Find where the given text appears and provide that cell's center as (x, y) coordinate. 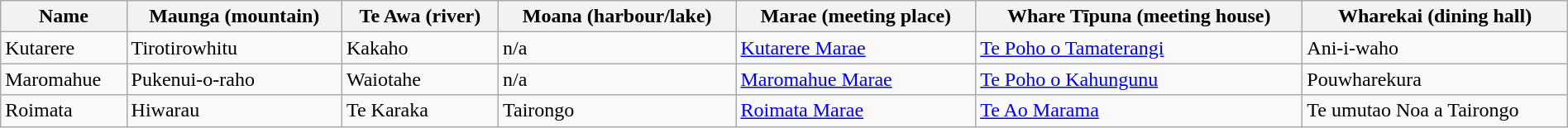
Te Poho o Tamaterangi (1140, 48)
Ani-i-waho (1435, 48)
Te umutao Noa a Tairongo (1435, 111)
Te Awa (river) (420, 17)
Wharekai (dining hall) (1435, 17)
Maromahue (64, 79)
Waiotahe (420, 79)
Pukenui-o-raho (234, 79)
Tirotirowhitu (234, 48)
Roimata (64, 111)
Name (64, 17)
Whare Tīpuna (meeting house) (1140, 17)
Maromahue Marae (856, 79)
Tairongo (617, 111)
Pouwharekura (1435, 79)
Kakaho (420, 48)
Roimata Marae (856, 111)
Te Karaka (420, 111)
Marae (meeting place) (856, 17)
Kutarere (64, 48)
Moana (harbour/lake) (617, 17)
Kutarere Marae (856, 48)
Maunga (mountain) (234, 17)
Hiwarau (234, 111)
Te Ao Marama (1140, 111)
Te Poho o Kahungunu (1140, 79)
